Detect which cell encompasses the target text, then output its [X, Y] center coordinate. 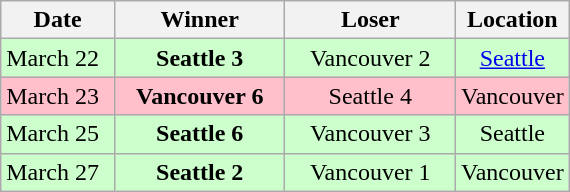
Seattle 4 [370, 96]
Vancouver 3 [370, 134]
Vancouver 1 [370, 172]
March 25 [58, 134]
Vancouver 2 [370, 58]
Vancouver 6 [200, 96]
Seattle 2 [200, 172]
Location [513, 20]
Seattle 3 [200, 58]
Loser [370, 20]
Date [58, 20]
March 22 [58, 58]
March 23 [58, 96]
Winner [200, 20]
March 27 [58, 172]
Seattle 6 [200, 134]
